Detect which cell encompasses the target text, then output its (X, Y) center coordinate. 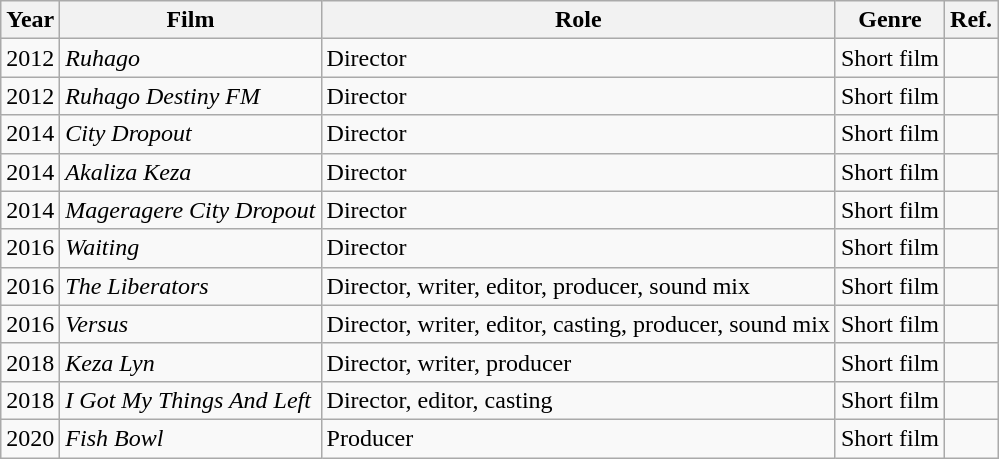
Ruhago (190, 58)
I Got My Things And Left (190, 400)
2020 (30, 438)
Ruhago Destiny FM (190, 96)
Mageragere City Dropout (190, 210)
City Dropout (190, 134)
Role (578, 20)
Waiting (190, 248)
Director, writer, editor, producer, sound mix (578, 286)
Versus (190, 324)
Akaliza Keza (190, 172)
The Liberators (190, 286)
Producer (578, 438)
Ref. (972, 20)
Year (30, 20)
Keza Lyn (190, 362)
Film (190, 20)
Director, writer, producer (578, 362)
Director, editor, casting (578, 400)
Fish Bowl (190, 438)
Director, writer, editor, casting, producer, sound mix (578, 324)
Genre (890, 20)
